Provide the (X, Y) coordinate of the cell's center where the given text is located.  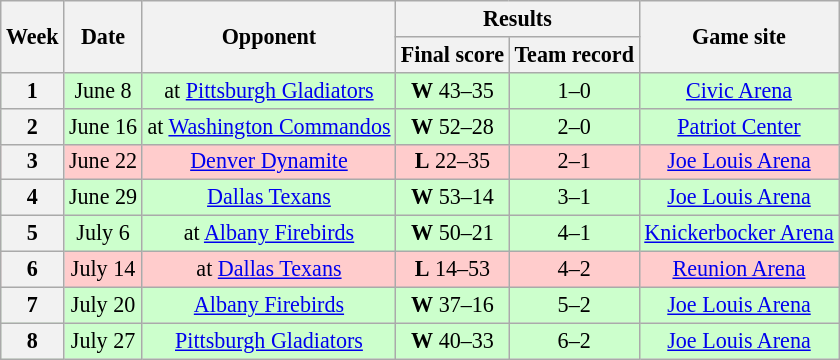
at Dallas Texans (268, 269)
L 14–53 (453, 269)
1 (32, 90)
Game site (739, 36)
Reunion Arena (739, 269)
2–0 (574, 126)
July 6 (103, 233)
L 22–35 (453, 162)
2 (32, 126)
Knickerbocker Arena (739, 233)
7 (32, 305)
W 53–14 (453, 198)
at Albany Firebirds (268, 233)
W 40–33 (453, 341)
W 37–16 (453, 305)
Team record (574, 54)
3 (32, 162)
W 52–28 (453, 126)
June 8 (103, 90)
Opponent (268, 36)
July 20 (103, 305)
4–2 (574, 269)
Week (32, 36)
July 14 (103, 269)
Dallas Texans (268, 198)
at Pittsburgh Gladiators (268, 90)
1–0 (574, 90)
at Washington Commandos (268, 126)
6 (32, 269)
6–2 (574, 341)
Date (103, 36)
June 29 (103, 198)
Denver Dynamite (268, 162)
Albany Firebirds (268, 305)
Patriot Center (739, 126)
4–1 (574, 233)
Results (518, 18)
Pittsburgh Gladiators (268, 341)
4 (32, 198)
5 (32, 233)
July 27 (103, 341)
June 22 (103, 162)
Final score (453, 54)
June 16 (103, 126)
2–1 (574, 162)
3–1 (574, 198)
Civic Arena (739, 90)
8 (32, 341)
5–2 (574, 305)
W 43–35 (453, 90)
W 50–21 (453, 233)
